Extract the [x, y] coordinate from the center of the cell holding the provided text.  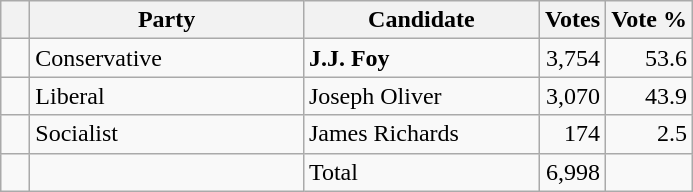
6,998 [572, 172]
Candidate [421, 20]
James Richards [421, 134]
Liberal [167, 96]
43.9 [650, 96]
Total [421, 172]
174 [572, 134]
3,070 [572, 96]
Party [167, 20]
J.J. Foy [421, 58]
Votes [572, 20]
2.5 [650, 134]
3,754 [572, 58]
Conservative [167, 58]
Vote % [650, 20]
Joseph Oliver [421, 96]
53.6 [650, 58]
Socialist [167, 134]
